Extract the [X, Y] coordinate from the center of the cell holding the provided text.  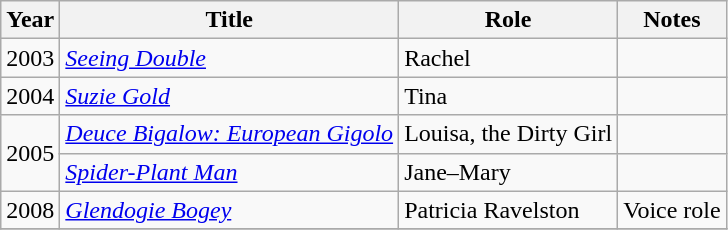
2005 [30, 153]
2008 [30, 210]
Suzie Gold [230, 96]
Voice role [672, 210]
Louisa, the Dirty Girl [508, 134]
2003 [30, 58]
Seeing Double [230, 58]
2004 [30, 96]
Rachel [508, 58]
Role [508, 20]
Patricia Ravelston [508, 210]
Tina [508, 96]
Title [230, 20]
Glendogie Bogey [230, 210]
Year [30, 20]
Deuce Bigalow: European Gigolo [230, 134]
Jane–Mary [508, 172]
Notes [672, 20]
Spider-Plant Man [230, 172]
